From the cell containing the given text, extract its center point as (X, Y) coordinate. 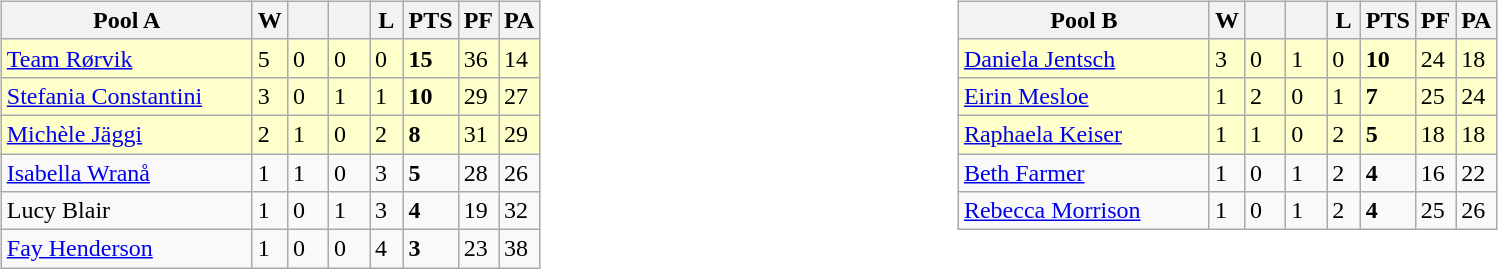
Fay Henderson (126, 249)
Rebecca Morrison (1084, 211)
27 (520, 96)
38 (520, 249)
Pool A (126, 20)
14 (520, 58)
Michèle Jäggi (126, 134)
28 (478, 173)
Stefania Constantini (126, 96)
31 (478, 134)
Isabella Wranå (126, 173)
22 (1476, 173)
15 (430, 58)
19 (478, 211)
32 (520, 211)
23 (478, 249)
8 (430, 134)
7 (1388, 96)
Daniela Jentsch (1084, 58)
Eirin Mesloe (1084, 96)
Pool B (1084, 20)
Raphaela Keiser (1084, 134)
36 (478, 58)
Team Rørvik (126, 58)
16 (1435, 173)
Beth Farmer (1084, 173)
Lucy Blair (126, 211)
